Search for the cell housing the specified text and yield its (X, Y) center coordinate. 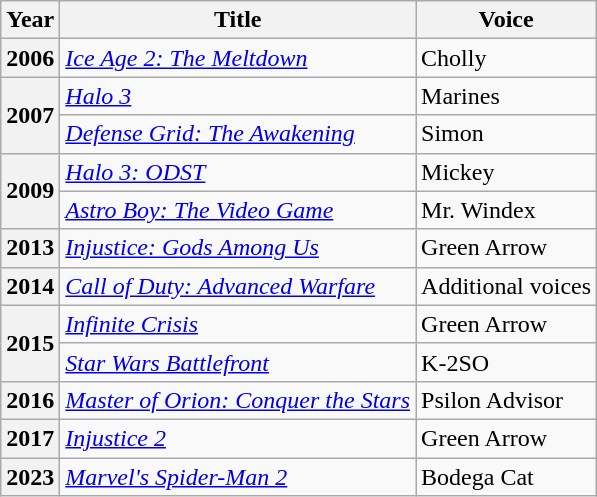
Marvel's Spider-Man 2 (238, 477)
Bodega Cat (506, 477)
Injustice: Gods Among Us (238, 248)
K-2SO (506, 362)
2023 (30, 477)
2013 (30, 248)
Simon (506, 134)
Astro Boy: The Video Game (238, 210)
Star Wars Battlefront (238, 362)
Halo 3 (238, 96)
2014 (30, 286)
2007 (30, 115)
Title (238, 20)
Marines (506, 96)
2015 (30, 343)
2016 (30, 400)
Year (30, 20)
Mickey (506, 172)
Voice (506, 20)
Psilon Advisor (506, 400)
Injustice 2 (238, 438)
2006 (30, 58)
2017 (30, 438)
Cholly (506, 58)
2009 (30, 191)
Infinite Crisis (238, 324)
Master of Orion: Conquer the Stars (238, 400)
Defense Grid: The Awakening (238, 134)
Additional voices (506, 286)
Mr. Windex (506, 210)
Call of Duty: Advanced Warfare (238, 286)
Halo 3: ODST (238, 172)
Ice Age 2: The Meltdown (238, 58)
